Determine the (X, Y) coordinate at the center of the cell enclosing the given text.  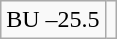
BU –25.5 (53, 19)
